Output the (X, Y) coordinate of the center of the cell containing the given text.  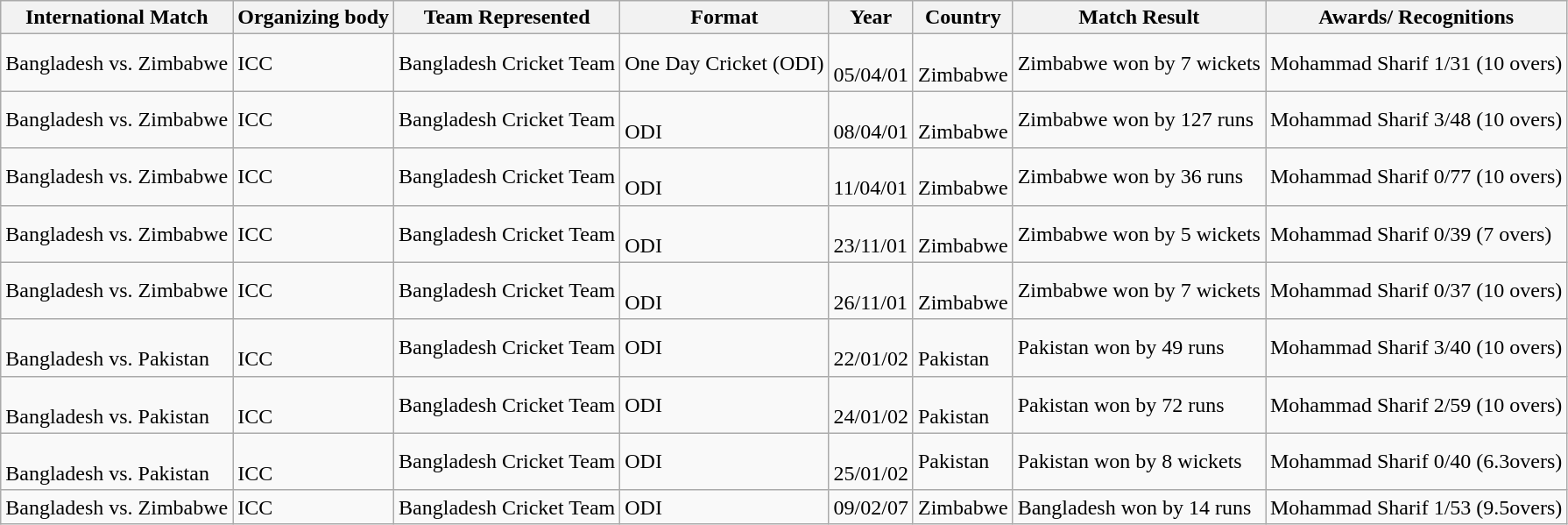
Match Result (1139, 18)
Awards/ Recognitions (1416, 18)
Mohammad Sharif 0/40 (6.3overs) (1416, 461)
Pakistan won by 72 runs (1139, 405)
08/04/01 (871, 119)
09/02/07 (871, 507)
Mohammad Sharif 0/37 (10 overs) (1416, 291)
Mohammad Sharif 3/40 (10 overs) (1416, 347)
Mohammad Sharif 0/77 (10 overs) (1416, 177)
Zimbabwe won by 127 runs (1139, 119)
Mohammad Sharif 1/31 (10 overs) (1416, 63)
Country (963, 18)
Mohammad Sharif 1/53 (9.5overs) (1416, 507)
Zimbabwe won by 5 wickets (1139, 233)
Zimbabwe won by 36 runs (1139, 177)
Organizing body (314, 18)
23/11/01 (871, 233)
Pakistan won by 8 wickets (1139, 461)
11/04/01 (871, 177)
Mohammad Sharif 2/59 (10 overs) (1416, 405)
24/01/02 (871, 405)
Year (871, 18)
Team Represented (507, 18)
Format (724, 18)
Mohammad Sharif 0/39 (7 overs) (1416, 233)
25/01/02 (871, 461)
Bangladesh won by 14 runs (1139, 507)
Pakistan won by 49 runs (1139, 347)
05/04/01 (871, 63)
26/11/01 (871, 291)
One Day Cricket (ODI) (724, 63)
22/01/02 (871, 347)
Mohammad Sharif 3/48 (10 overs) (1416, 119)
International Match (117, 18)
